Identify which cell holds the provided text, then report its (X, Y) central coordinate. 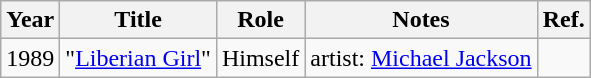
artist: Michael Jackson (421, 58)
Ref. (564, 20)
Title (138, 20)
Himself (260, 58)
"Liberian Girl" (138, 58)
1989 (30, 58)
Year (30, 20)
Role (260, 20)
Notes (421, 20)
